Extract the [x, y] coordinate from the center of the cell holding the provided text.  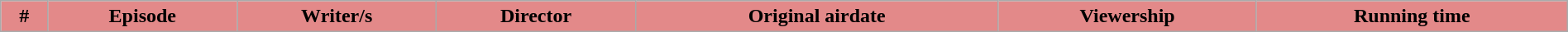
Running time [1412, 16]
Director [536, 16]
Viewership [1127, 16]
# [25, 16]
Episode [142, 16]
Writer/s [337, 16]
Original airdate [816, 16]
